Output the (x, y) coordinate of the center of the cell containing the given text.  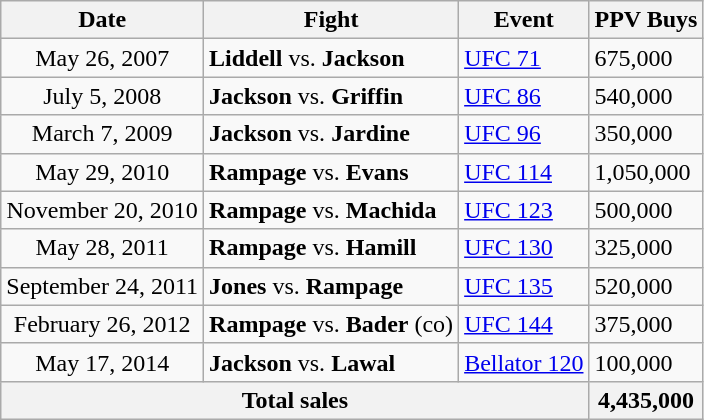
Total sales (295, 400)
Jackson vs. Griffin (332, 96)
UFC 96 (524, 134)
540,000 (646, 96)
UFC 86 (524, 96)
Rampage vs. Evans (332, 172)
Event (524, 20)
Rampage vs. Bader (co) (332, 324)
100,000 (646, 362)
Date (102, 20)
UFC 144 (524, 324)
4,435,000 (646, 400)
UFC 114 (524, 172)
May 29, 2010 (102, 172)
Bellator 120 (524, 362)
March 7, 2009 (102, 134)
November 20, 2010 (102, 210)
375,000 (646, 324)
Fight (332, 20)
1,050,000 (646, 172)
May 26, 2007 (102, 58)
675,000 (646, 58)
Rampage vs. Hamill (332, 248)
Jones vs. Rampage (332, 286)
Liddell vs. Jackson (332, 58)
May 28, 2011 (102, 248)
UFC 130 (524, 248)
PPV Buys (646, 20)
350,000 (646, 134)
Jackson vs. Lawal (332, 362)
UFC 123 (524, 210)
520,000 (646, 286)
UFC 135 (524, 286)
UFC 71 (524, 58)
Jackson vs. Jardine (332, 134)
May 17, 2014 (102, 362)
September 24, 2011 (102, 286)
500,000 (646, 210)
July 5, 2008 (102, 96)
February 26, 2012 (102, 324)
325,000 (646, 248)
Rampage vs. Machida (332, 210)
